Locate the cell with the specified text and output its [X, Y] center coordinate. 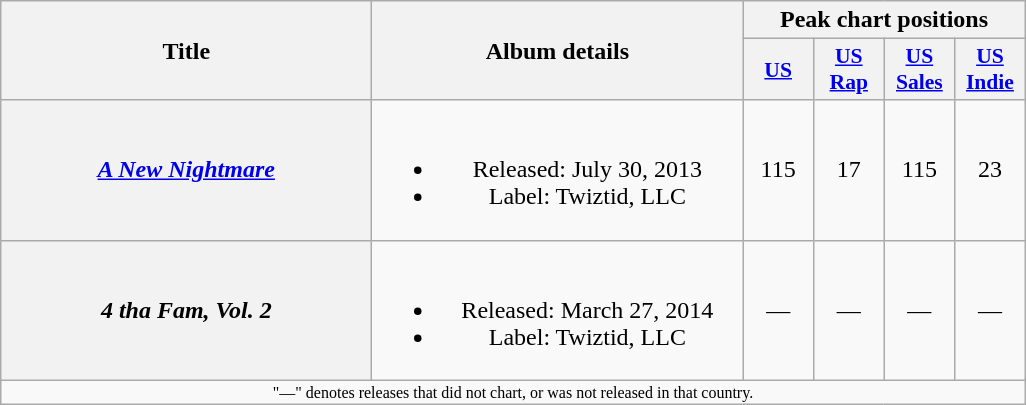
Title [186, 50]
Album details [558, 50]
US Sales [920, 70]
Peak chart positions [884, 20]
Released: July 30, 2013Label: Twiztid, LLC [558, 170]
A New Nightmare [186, 170]
US [778, 70]
"—" denotes releases that did not chart, or was not released in that country. [513, 392]
17 [848, 170]
23 [990, 170]
Released: March 27, 2014Label: Twiztid, LLC [558, 310]
US Indie [990, 70]
US Rap [848, 70]
4 tha Fam, Vol. 2 [186, 310]
